Find where the given text appears and provide that cell's center as [X, Y] coordinate. 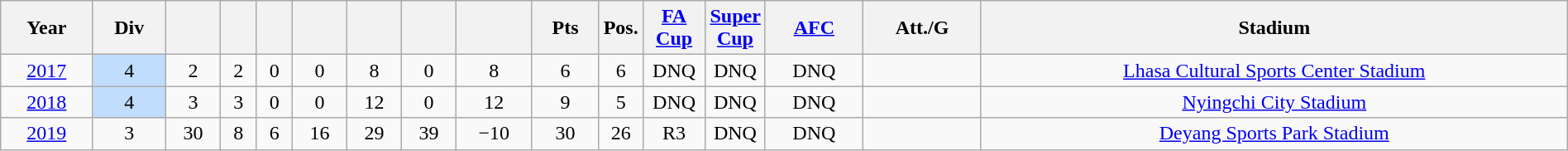
Pts [566, 28]
R3 [674, 134]
29 [374, 134]
9 [566, 102]
2017 [46, 71]
Div [129, 28]
39 [429, 134]
AFC [814, 28]
Nyingchi City Stadium [1274, 102]
Deyang Sports Park Stadium [1274, 134]
Att./G [923, 28]
Pos. [620, 28]
Super Cup [735, 28]
FA Cup [674, 28]
2018 [46, 102]
5 [620, 102]
2019 [46, 134]
26 [620, 134]
−10 [495, 134]
Stadium [1274, 28]
16 [319, 134]
Year [46, 28]
Lhasa Cultural Sports Center Stadium [1274, 71]
